For the text-containing cell, return its midpoint in [x, y] coordinate format. 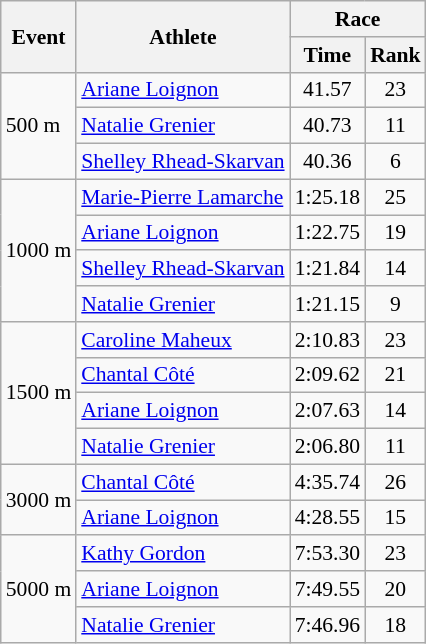
7:49.55 [328, 589]
2:07.63 [328, 411]
Kathy Gordon [182, 554]
3000 m [38, 500]
500 m [38, 126]
9 [396, 304]
1:25.18 [328, 197]
Event [38, 36]
2:10.83 [328, 340]
1:21.15 [328, 304]
Race [358, 19]
1000 m [38, 250]
Athlete [182, 36]
26 [396, 482]
21 [396, 375]
Caroline Maheux [182, 340]
7:46.96 [328, 625]
41.57 [328, 90]
19 [396, 233]
Time [328, 55]
18 [396, 625]
1:22.75 [328, 233]
1:21.84 [328, 269]
Marie-Pierre Lamarche [182, 197]
Rank [396, 55]
20 [396, 589]
15 [396, 518]
4:28.55 [328, 518]
25 [396, 197]
2:09.62 [328, 375]
7:53.30 [328, 554]
5000 m [38, 590]
6 [396, 162]
40.73 [328, 126]
40.36 [328, 162]
1500 m [38, 393]
4:35.74 [328, 482]
2:06.80 [328, 447]
